Extract the [x, y] coordinate from the center of the cell holding the provided text.  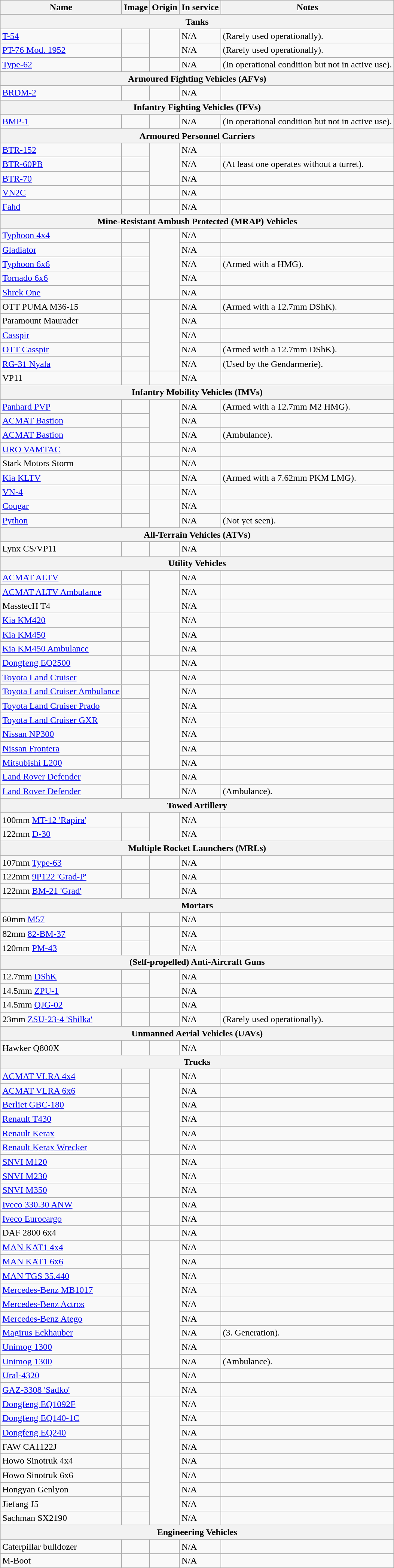
MAN KAT1 4x4 [61, 1247]
(Armed with a 12.7mm M2 HMG). [308, 406]
MAN TGS 35.440 [61, 1276]
Python [61, 520]
Stark Motors Storm [61, 464]
PT-76 Mod. 1952 [61, 50]
Cougar [61, 506]
URO VAMTAC [61, 449]
Fahd [61, 207]
Utility Vehicles [197, 563]
T-54 [61, 36]
Berliet GBC-180 [61, 1105]
Mitsubishi L200 [61, 763]
Unmanned Aerial Vehicles (UAVs) [197, 1033]
Multiple Rocket Launchers (MRLs) [197, 848]
Dongfeng EQ240 [61, 1432]
Typhoon 6x6 [61, 264]
Shrek One [61, 292]
Howo Sinotruk 4x4 [61, 1461]
Iveco Eurocargo [61, 1219]
VN2C [61, 193]
Typhoon 4x4 [61, 235]
ACMAT ALTV Ambulance [61, 592]
Infantry Mobility Vehicles (IMVs) [197, 392]
(Armed with a 7.62mm PKM LMG). [308, 478]
Engineering Vehicles [197, 1532]
Dongfeng EQ140-1C [61, 1418]
(At least one operates without a turret). [308, 164]
(Used by the Gendarmerie). [308, 364]
14.5mm QJG-02 [61, 1005]
DAF 2800 6x4 [61, 1233]
All-Terrain Vehicles (ATVs) [197, 535]
(Armed with a HMG). [308, 264]
GAZ-3308 'Sadko' [61, 1390]
VN-4 [61, 492]
Name [61, 7]
Sachman SX2190 [61, 1518]
Kia KLTV [61, 478]
Tanks [197, 22]
Gladiator [61, 250]
107mm Type-63 [61, 862]
SNVI M230 [61, 1176]
Renault Kerax [61, 1133]
M-Boot [61, 1561]
In service [200, 7]
BTR-60PB [61, 164]
SNVI M120 [61, 1162]
Caterpillar bulldozer [61, 1547]
122mm BM-21 'Grad' [61, 891]
Mercedes-Benz Actros [61, 1304]
BTR-152 [61, 150]
Lynx CS/VP11 [61, 549]
ACMAT ALTV [61, 577]
Notes [308, 7]
Dongfeng EQ2500 [61, 663]
MasstecH T4 [61, 606]
Magirus Eckhauber [61, 1333]
Kia KM450 [61, 635]
Dongfeng EQ1092F [61, 1404]
23mm ZSU-23-4 'Shilka' [61, 1019]
Trucks [197, 1062]
Toyota Land Cruiser [61, 677]
(Not yet seen). [308, 520]
122mm 9P122 'Grad-P' [61, 877]
ACMAT VLRA 6x6 [61, 1091]
Howo Sinotruk 6x6 [61, 1475]
Infantry Fighting Vehicles (IFVs) [197, 107]
Nissan NP300 [61, 734]
Mortars [197, 905]
Origin [165, 7]
VP11 [61, 378]
12.7mm DShK [61, 976]
(3. Generation). [308, 1333]
82mm 82-BM-37 [61, 934]
(Self-propelled) Anti-Aircraft Guns [197, 962]
120mm PM-43 [61, 948]
Toyota Land Cruiser Ambulance [61, 692]
Kia KM420 [61, 620]
Mercedes-Benz MB1017 [61, 1290]
OTT Casspir [61, 349]
Mine-Resistant Ambush Protected (MRAP) Vehicles [197, 221]
60mm M57 [61, 920]
FAW CA1122J [61, 1447]
Renault T430 [61, 1119]
Renault Kerax Wrecker [61, 1148]
RG-31 Nyala [61, 364]
Jiefang J5 [61, 1504]
Image [135, 7]
Mercedes-Benz Atego [61, 1318]
Iveco 330.30 ANW [61, 1204]
Type-62 [61, 64]
Kia KM450 Ambulance [61, 649]
100mm MT-12 'Rapira' [61, 820]
OTT PUMA M36-15 [61, 307]
Toyota Land Cruiser Prado [61, 706]
Armoured Personnel Carriers [197, 136]
Hongyan Genlyon [61, 1489]
Tornado 6x6 [61, 278]
Paramount Maurader [61, 321]
BMP-1 [61, 121]
BRDM-2 [61, 93]
Towed Artillery [197, 805]
122mm D-30 [61, 834]
MAN KAT1 6x6 [61, 1261]
Hawker Q800X [61, 1048]
Panhard PVP [61, 406]
BTR-70 [61, 179]
SNVI M350 [61, 1190]
Nissan Frontera [61, 748]
ACMAT VLRA 4x4 [61, 1076]
Armoured Fighting Vehicles (AFVs) [197, 79]
Toyota Land Cruiser GXR [61, 720]
Ural-4320 [61, 1376]
Casspir [61, 335]
14.5mm ZPU-1 [61, 991]
